Return the [x, y] coordinate for the center point of the cell that contains the specified text.  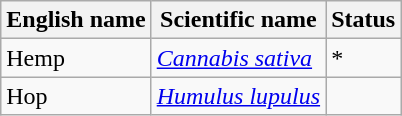
* [364, 58]
Humulus lupulus [238, 96]
Hop [76, 96]
Status [364, 20]
Hemp [76, 58]
Cannabis sativa [238, 58]
Scientific name [238, 20]
English name [76, 20]
